Pinpoint the cell where the given text exists, returning its (X, Y) midpoint coordinate. 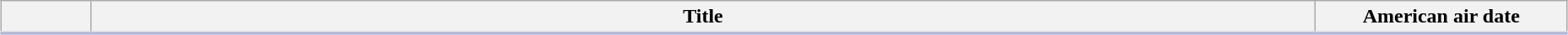
American air date (1441, 17)
Title (703, 17)
